Scan for the cell matching the given text and deliver its (x, y) coordinate at center. 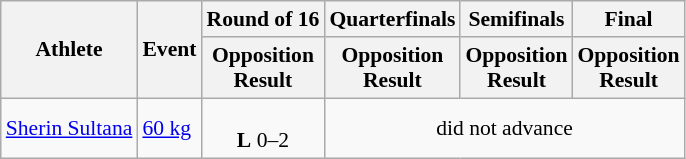
Semifinals (516, 19)
Round of 16 (262, 19)
did not advance (504, 128)
Final (629, 19)
60 kg (169, 128)
Event (169, 50)
Sherin Sultana (70, 128)
Athlete (70, 50)
Quarterfinals (392, 19)
L 0–2 (262, 128)
